Detect which cell encompasses the target text, then output its [X, Y] center coordinate. 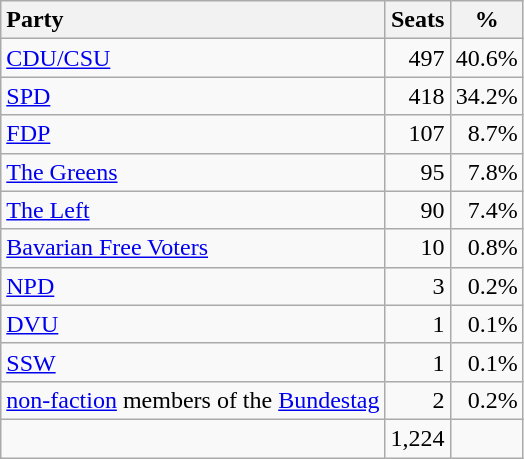
40.6% [486, 58]
% [486, 20]
34.2% [486, 96]
95 [418, 172]
CDU/CSU [193, 58]
7.4% [486, 210]
0.8% [486, 248]
Seats [418, 20]
The Left [193, 210]
SSW [193, 362]
non-faction members of the Bundestag [193, 400]
DVU [193, 324]
107 [418, 134]
Bavarian Free Voters [193, 248]
90 [418, 210]
1,224 [418, 438]
SPD [193, 96]
7.8% [486, 172]
NPD [193, 286]
8.7% [486, 134]
418 [418, 96]
Party [193, 20]
FDP [193, 134]
10 [418, 248]
2 [418, 400]
The Greens [193, 172]
497 [418, 58]
3 [418, 286]
